Capture the cell that displays the provided text and extract its [x, y] central coordinate. 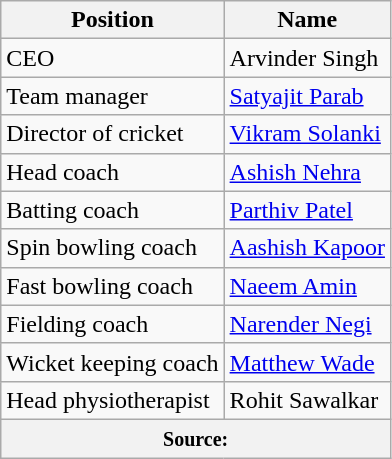
Vikram Solanki [307, 134]
Batting coach [112, 210]
Position [112, 20]
Source: [196, 438]
Spin bowling coach [112, 248]
Ashish Nehra [307, 172]
Naeem Amin [307, 286]
Team manager [112, 96]
Head coach [112, 172]
Director of cricket [112, 134]
CEO [112, 58]
Wicket keeping coach [112, 362]
Aashish Kapoor [307, 248]
Matthew Wade [307, 362]
Fielding coach [112, 324]
Fast bowling coach [112, 286]
Name [307, 20]
Head physiotherapist [112, 400]
Arvinder Singh [307, 58]
Parthiv Patel [307, 210]
Rohit Sawalkar [307, 400]
Satyajit Parab [307, 96]
Narender Negi [307, 324]
